From the cell containing the given text, extract its center point as [x, y] coordinate. 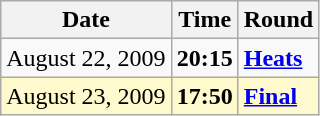
17:50 [204, 96]
August 23, 2009 [86, 96]
20:15 [204, 58]
Heats [278, 58]
Final [278, 96]
August 22, 2009 [86, 58]
Round [278, 20]
Date [86, 20]
Time [204, 20]
